Output the [x, y] coordinate of the center of the cell containing the given text.  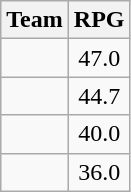
Team [35, 20]
44.7 [99, 96]
40.0 [99, 134]
RPG [99, 20]
36.0 [99, 172]
47.0 [99, 58]
